Extract the [x, y] coordinate from the center of the cell holding the provided text.  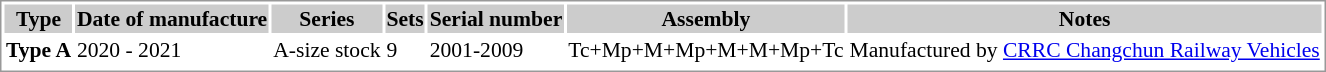
Series [327, 18]
Serial number [496, 18]
Notes [1084, 18]
Tc+Mp+M+Mp+M+M+Mp+Tc [706, 50]
Sets [405, 18]
9 [405, 50]
Type A [38, 50]
2020 - 2021 [172, 50]
A-size stock [327, 50]
2001-2009 [496, 50]
Type [38, 18]
Manufactured by CRRC Changchun Railway Vehicles [1084, 50]
Assembly [706, 18]
Date of manufacture [172, 18]
